Extract the [x, y] coordinate from the center of the cell holding the provided text.  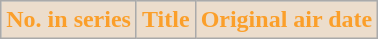
Original air date [286, 20]
Title [166, 20]
No. in series [69, 20]
